Determine the (x, y) coordinate at the center of the cell enclosing the given text.  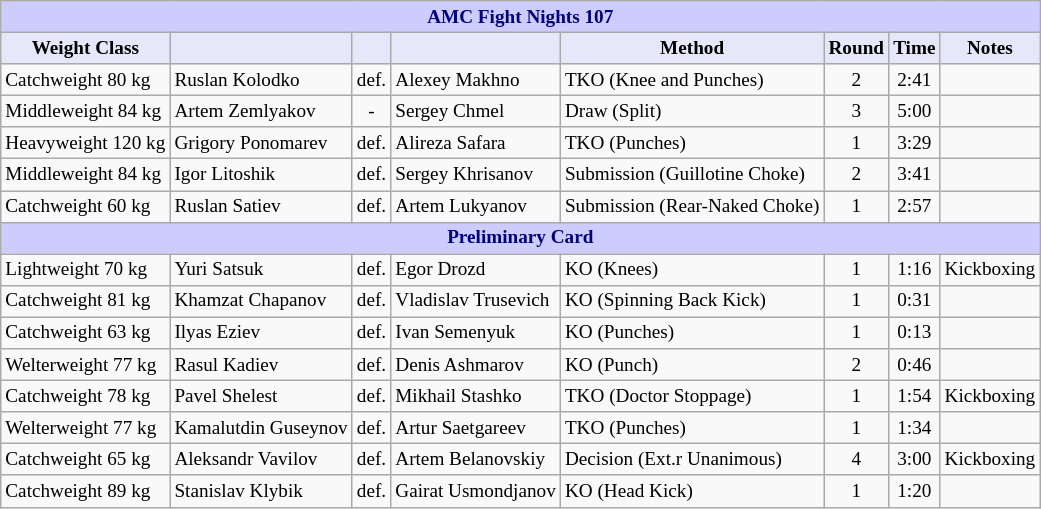
Ivan Semenyuk (476, 333)
Denis Ashmarov (476, 365)
Ruslan Kolodko (261, 80)
Vladislav Trusevich (476, 301)
Egor Drozd (476, 270)
Gairat Usmondjanov (476, 491)
Rasul Kadiev (261, 365)
Heavyweight 120 kg (86, 143)
Method (692, 48)
Grigory Ponomarev (261, 143)
Draw (Split) (692, 111)
Stanislav Klybik (261, 491)
Round (856, 48)
Decision (Ext.r Unanimous) (692, 460)
TKO (Doctor Stoppage) (692, 396)
Sergey Chmel (476, 111)
3:41 (914, 175)
5:00 (914, 111)
Submission (Rear-Naked Choke) (692, 206)
Submission (Guillotine Choke) (692, 175)
KO (Punches) (692, 333)
Time (914, 48)
Alireza Safara (476, 143)
Aleksandr Vavilov (261, 460)
Yuri Satsuk (261, 270)
Artur Saetgareev (476, 428)
Catchweight 60 kg (86, 206)
1:34 (914, 428)
Catchweight 65 kg (86, 460)
KO (Spinning Back Kick) (692, 301)
Catchweight 80 kg (86, 80)
Weight Class (86, 48)
Igor Litoshik (261, 175)
Catchweight 63 kg (86, 333)
KO (Knees) (692, 270)
3:29 (914, 143)
TKO (Knee and Punches) (692, 80)
1:54 (914, 396)
KO (Head Kick) (692, 491)
1:16 (914, 270)
Pavel Shelest (261, 396)
0:31 (914, 301)
Lightweight 70 kg (86, 270)
Ilyas Eziev (261, 333)
Artem Zemlyakov (261, 111)
0:13 (914, 333)
KO (Punch) (692, 365)
2:41 (914, 80)
1:20 (914, 491)
Catchweight 81 kg (86, 301)
Sergey Khrisanov (476, 175)
Ruslan Satiev (261, 206)
Artem Lukyanov (476, 206)
Preliminary Card (520, 238)
- (371, 111)
0:46 (914, 365)
Mikhail Stashko (476, 396)
Alexey Makhno (476, 80)
3 (856, 111)
Artem Belanovskiy (476, 460)
3:00 (914, 460)
4 (856, 460)
Catchweight 78 kg (86, 396)
Catchweight 89 kg (86, 491)
Notes (990, 48)
Kamalutdin Guseynov (261, 428)
Khamzat Chapanov (261, 301)
2:57 (914, 206)
AMC Fight Nights 107 (520, 17)
